Search for the cell housing the specified text and yield its [x, y] center coordinate. 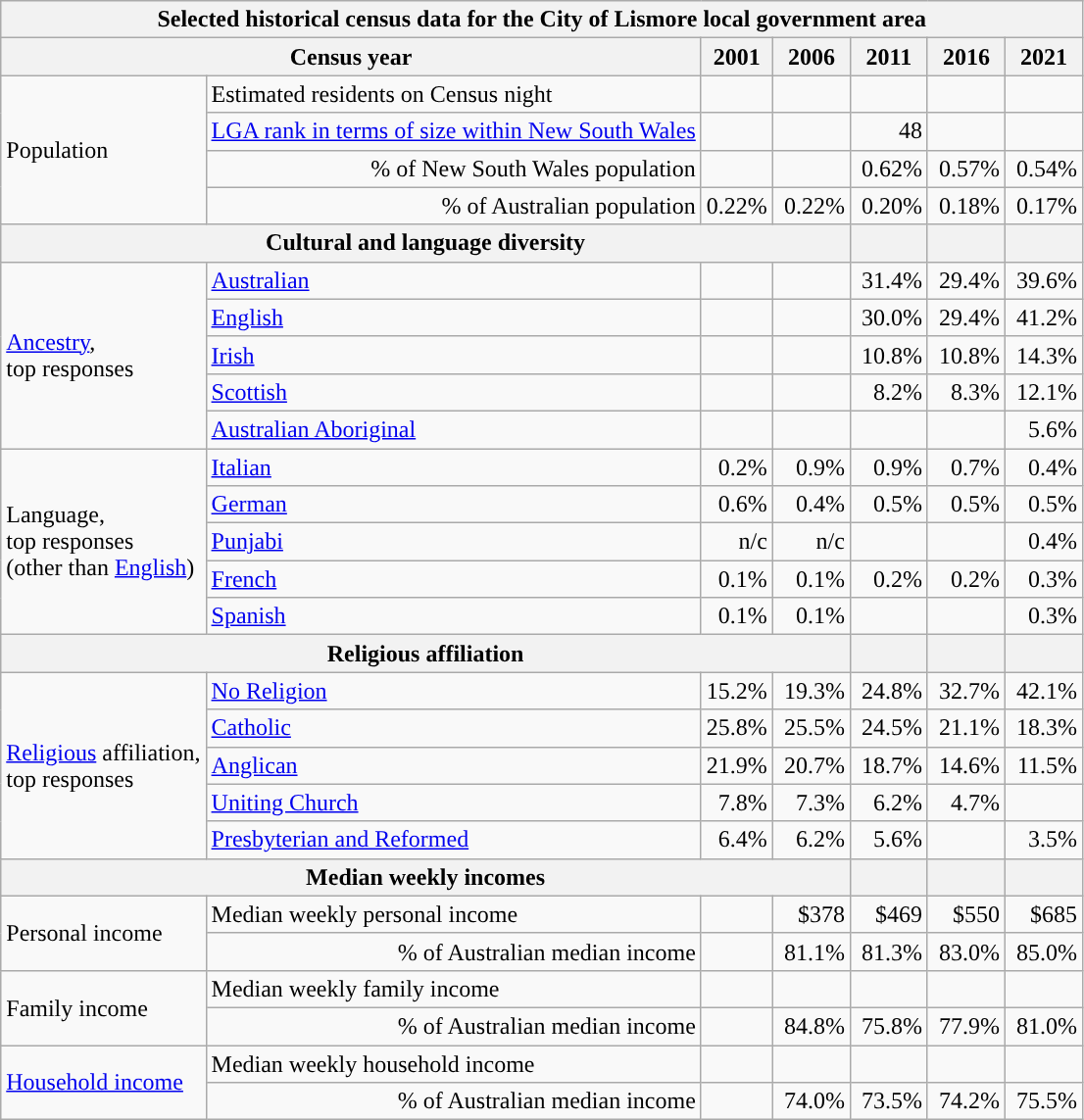
% of Australian population [453, 206]
Cultural and language diversity [425, 243]
15.2% [737, 691]
73.5% [888, 1101]
2001 [737, 57]
Anglican [453, 765]
0.54% [1045, 169]
21.1% [966, 728]
No Religion [453, 691]
French [453, 579]
20.7% [812, 765]
2011 [888, 57]
0.20% [888, 206]
% of New South Wales population [453, 169]
11.5% [1045, 765]
Religious affiliation [425, 654]
0.62% [888, 169]
Punjabi [453, 542]
14.6% [966, 765]
LGA rank in terms of size within New South Wales [453, 131]
Irish [453, 355]
48 [888, 131]
2016 [966, 57]
0.18% [966, 206]
24.5% [888, 728]
Italian [453, 467]
Household income [104, 1082]
Population [104, 150]
6.4% [737, 840]
83.0% [966, 951]
$685 [1045, 914]
7.3% [812, 803]
39.6% [1045, 280]
8.2% [888, 392]
32.7% [966, 691]
85.0% [1045, 951]
14.3% [1045, 355]
Selected historical census data for the City of Lismore local government area [542, 20]
English [453, 317]
Language,top responses(other than English) [104, 542]
3.5% [1045, 840]
Median weekly household income [453, 1063]
31.4% [888, 280]
75.8% [888, 1026]
25.8% [737, 728]
75.5% [1045, 1101]
42.1% [1045, 691]
Family income [104, 1007]
Estimated residents on Census night [453, 94]
Presbyterian and Reformed [453, 840]
77.9% [966, 1026]
21.9% [737, 765]
$378 [812, 914]
81.3% [888, 951]
2006 [812, 57]
0.17% [1045, 206]
41.2% [1045, 317]
74.2% [966, 1101]
Spanish [453, 616]
18.7% [888, 765]
81.0% [1045, 1026]
12.1% [1045, 392]
$469 [888, 914]
Median weekly personal income [453, 914]
Median weekly family income [453, 989]
81.1% [812, 951]
8.3% [966, 392]
84.8% [812, 1026]
Australian [453, 280]
0.6% [737, 505]
4.7% [966, 803]
Personal income [104, 933]
Scottish [453, 392]
30.0% [888, 317]
German [453, 505]
0.57% [966, 169]
Census year [351, 57]
25.5% [812, 728]
19.3% [812, 691]
Religious affiliation,top responses [104, 765]
74.0% [812, 1101]
Uniting Church [453, 803]
7.8% [737, 803]
2021 [1045, 57]
$550 [966, 914]
24.8% [888, 691]
Catholic [453, 728]
Australian Aboriginal [453, 429]
Median weekly incomes [425, 877]
0.7% [966, 467]
Ancestry,top responses [104, 355]
18.3% [1045, 728]
